Return (x, y) of the center of cell containing provided text 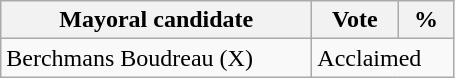
% (426, 20)
Berchmans Boudreau (X) (156, 58)
Vote (355, 20)
Acclaimed (383, 58)
Mayoral candidate (156, 20)
